Search for the cell housing the specified text and yield its (X, Y) center coordinate. 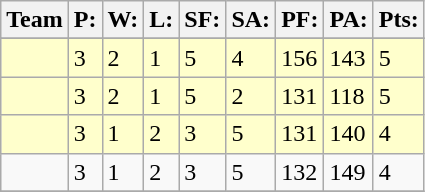
156 (300, 58)
PA: (348, 20)
143 (348, 58)
W: (123, 20)
L: (162, 20)
P: (85, 20)
140 (348, 134)
SF: (202, 20)
118 (348, 96)
132 (300, 172)
PF: (300, 20)
SA: (251, 20)
149 (348, 172)
Team (35, 20)
Pts: (398, 20)
